Determine the [X, Y] coordinate at the center of the cell enclosing the given text.  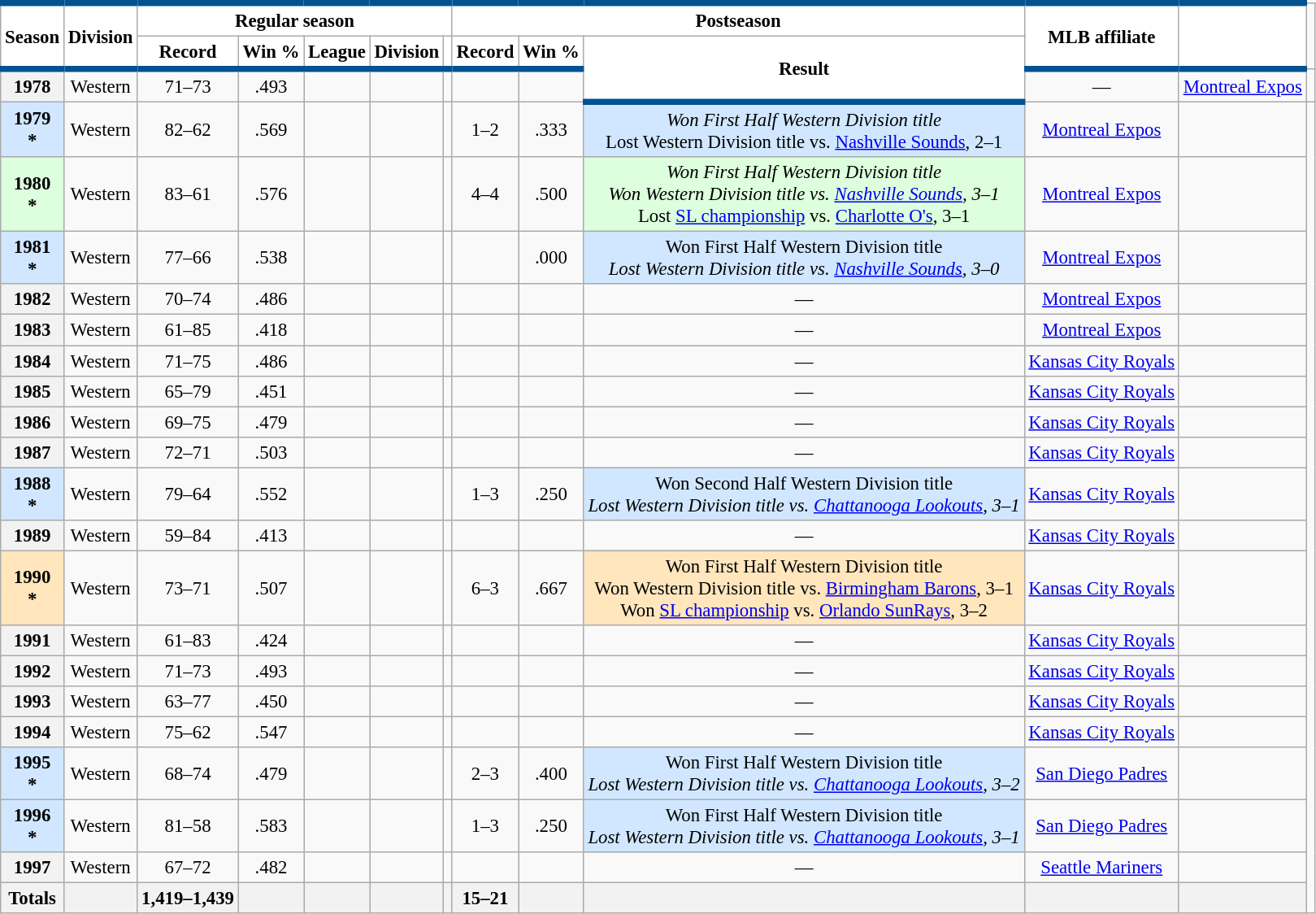
Postseason [738, 20]
.569 [271, 130]
.552 [271, 494]
1989 [33, 536]
.400 [551, 774]
1984 [33, 361]
81–58 [188, 826]
1983 [33, 330]
.413 [271, 536]
1985 [33, 391]
League [337, 54]
77–66 [188, 259]
1986 [33, 422]
.576 [271, 194]
Won First Half Western Division titleLost Western Division title vs. Chattanooga Lookouts, 3–2 [804, 774]
.482 [271, 868]
1991 [33, 641]
70–74 [188, 300]
1978 [33, 86]
.503 [271, 452]
Won First Half Western Division titleWon Western Division title vs. Nashville Sounds, 3–1Lost SL championship vs. Charlotte O's, 3–1 [804, 194]
63–77 [188, 702]
75–62 [188, 733]
59–84 [188, 536]
1979* [33, 130]
Won First Half Western Division titleLost Western Division title vs. Nashville Sounds, 3–0 [804, 259]
.000 [551, 259]
1987 [33, 452]
71–75 [188, 361]
.507 [271, 588]
72–71 [188, 452]
1,419–1,439 [188, 899]
82–62 [188, 130]
.547 [271, 733]
1994 [33, 733]
2–3 [484, 774]
6–3 [484, 588]
Regular season [294, 20]
Won First Half Western Division titleWon Western Division title vs. Birmingham Barons, 3–1Won SL championship vs. Orlando SunRays, 3–2 [804, 588]
.424 [271, 641]
1980 * [33, 194]
61–85 [188, 330]
68–74 [188, 774]
.583 [271, 826]
65–79 [188, 391]
.333 [551, 130]
1988* [33, 494]
61–83 [188, 641]
69–75 [188, 422]
15–21 [484, 899]
1995* [33, 774]
Won Second Half Western Division titleLost Western Division title vs. Chattanooga Lookouts, 3–1 [804, 494]
1997 [33, 868]
.451 [271, 391]
1981* [33, 259]
4–4 [484, 194]
Seattle Mariners [1101, 868]
.450 [271, 702]
Won First Half Western Division titleLost Western Division title vs. Nashville Sounds, 2–1 [804, 130]
Totals [33, 899]
Result [804, 70]
.538 [271, 259]
1982 [33, 300]
Season [33, 36]
.667 [551, 588]
MLB affiliate [1101, 36]
83–61 [188, 194]
73–71 [188, 588]
1–2 [484, 130]
1996* [33, 826]
1990 * [33, 588]
1993 [33, 702]
.500 [551, 194]
67–72 [188, 868]
1992 [33, 671]
.418 [271, 330]
79–64 [188, 494]
Won First Half Western Division titleLost Western Division title vs. Chattanooga Lookouts, 3–1 [804, 826]
